Find where the given text appears and provide that cell's center as (x, y) coordinate. 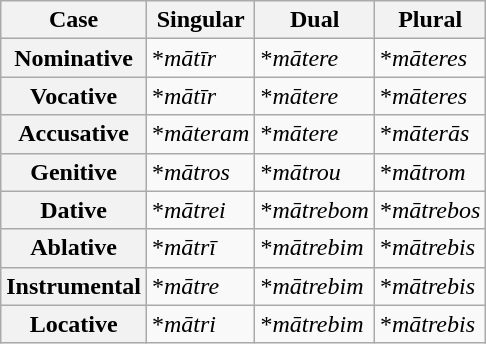
*mātrī (200, 248)
*mātrebom (315, 210)
*māteram (200, 134)
Instrumental (74, 286)
*mātros (200, 172)
Nominative (74, 58)
Case (74, 20)
*mātrou (315, 172)
Ablative (74, 248)
Singular (200, 20)
*māterās (430, 134)
Accusative (74, 134)
*mātrom (430, 172)
*mātrei (200, 210)
Genitive (74, 172)
*mātri (200, 324)
Plural (430, 20)
*mātre (200, 286)
*mātrebos (430, 210)
Dative (74, 210)
Dual (315, 20)
Locative (74, 324)
Vocative (74, 96)
